Provide the [X, Y] coordinate of the cell's center where the given text is located.  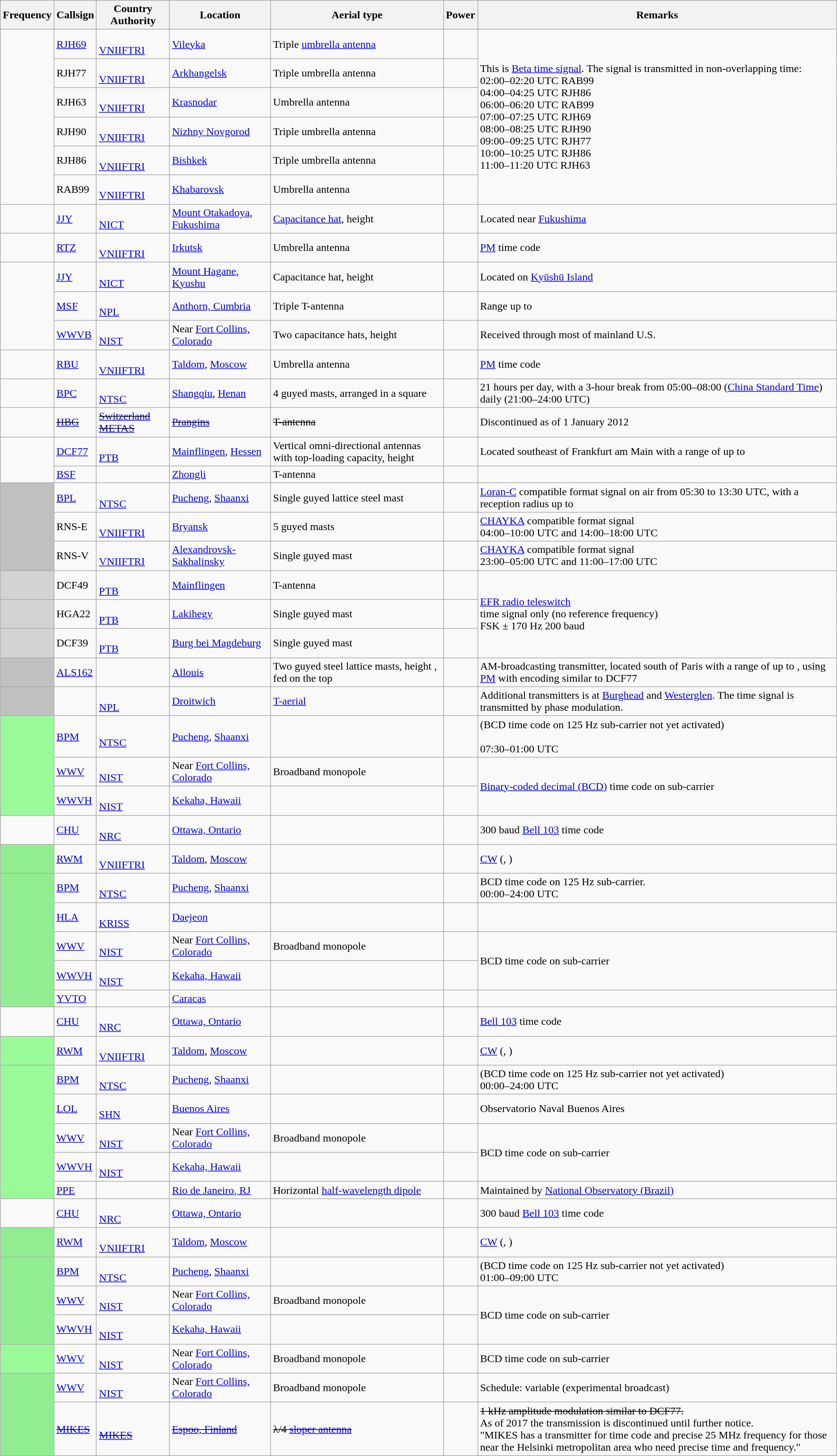
Caracas [220, 998]
RTZ [75, 248]
λ/4 sloper antenna [357, 1429]
LOL [75, 1108]
Loran-C compatible format signal on air from 05:30 to 13:30 UTC, with a reception radius up to [657, 497]
Buenos Aires [220, 1108]
Vertical omni-directional antennas with top-loading capacity, height [357, 452]
Single guyed lattice steel mast [357, 497]
Country Authority [133, 15]
CHAYKA compatible format signal23:00–05:00 UTC and 11:00–17:00 UTC [657, 556]
Khabarovsk [220, 190]
(BCD time code on 125 Hz sub-carrier not yet activated)01:00–09:00 UTC [657, 1271]
Mainflingen, Hessen [220, 452]
Lakihegy [220, 614]
Nizhny Novgorod [220, 132]
RBU [75, 364]
Received through most of mainland U.S. [657, 335]
RJH69 [75, 44]
BCD time code on 125 Hz sub-carrier.00:00–24:00 UTC [657, 888]
BSF [75, 475]
Prangins [220, 422]
Located southeast of Frankfurt am Main with a range of up to [657, 452]
Horizontal half-wavelength dipole [357, 1190]
EFR radio teleswitchtime signal only (no reference frequency)FSK ± 170 Hz 200 baud [657, 614]
Shangqiu, Henan [220, 394]
Two capacitance hats, height [357, 335]
ALS162 [75, 672]
21 hours per day, with a 3-hour break from 05:00–08:00 (China Standard Time) daily (21:00–24:00 UTC) [657, 394]
Two guyed steel lattice masts, height , fed on the top [357, 672]
Binary-coded decimal (BCD) time code on sub-carrier [657, 786]
WWVB [75, 335]
Callsign [75, 15]
Krasnodar [220, 102]
CHAYKA compatible format signal04:00–10:00 UTC and 14:00–18:00 UTC [657, 527]
BPC [75, 394]
DCF39 [75, 643]
Bell 103 time code [657, 1022]
Alexandrovsk-Sakhalinsky [220, 556]
Mount Otakadoya, Fukushima [220, 218]
Location [220, 15]
Schedule: variable (experimental broadcast) [657, 1388]
4 guyed masts, arranged in a square [357, 394]
Bishkek [220, 160]
HBG [75, 422]
RJH77 [75, 73]
AM-broadcasting transmitter, located south of Paris with a range of up to , using PM with encoding similar to DCF77 [657, 672]
SwitzerlandMETAS [133, 422]
Rio de Janeiro, RJ [220, 1190]
KRISS [133, 917]
HGA22 [75, 614]
Maintained by National Observatory (Brazil) [657, 1190]
Located on Kyūshū Island [657, 276]
T-aerial [357, 701]
Espoo, Finland [220, 1429]
Additional transmitters is at Burghead and Westerglen. The time signal is transmitted by phase modulation. [657, 701]
RJH63 [75, 102]
BPL [75, 497]
Vileyka [220, 44]
RAB99 [75, 190]
Discontinued as of 1 January 2012 [657, 422]
Mainflingen [220, 585]
Located near Fukushima [657, 218]
PPE [75, 1190]
YVTO [75, 998]
DCF49 [75, 585]
Anthorn, Cumbria [220, 306]
Mount Hagane, Kyushu [220, 276]
(BCD time code on 125 Hz sub-carrier not yet activated)00:00–24:00 UTC [657, 1080]
Triple T-antenna [357, 306]
RNS-E [75, 527]
Burg bei Magdeburg [220, 643]
RNS-V [75, 556]
RJH90 [75, 132]
(BCD time code on 125 Hz sub-carrier not yet activated)07:30–01:00 UTC [657, 736]
MSF [75, 306]
SHN [133, 1108]
Observatorio Naval Buenos Aires [657, 1108]
Range up to [657, 306]
Power [461, 15]
Droitwich [220, 701]
Daejeon [220, 917]
Allouis [220, 672]
Irkutsk [220, 248]
Frequency [27, 15]
Arkhangelsk [220, 73]
HLA [75, 917]
RJH86 [75, 160]
Zhongli [220, 475]
5 guyed masts [357, 527]
Bryansk [220, 527]
DCF77 [75, 452]
Remarks [657, 15]
Aerial type [357, 15]
